Capture the cell that displays the provided text and extract its [x, y] central coordinate. 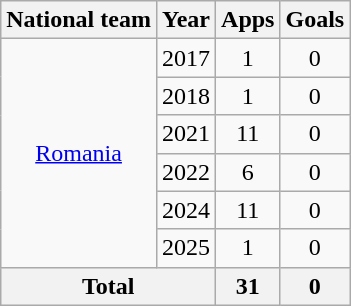
National team [79, 20]
Apps [248, 20]
2024 [186, 210]
31 [248, 286]
6 [248, 172]
Romania [79, 153]
2025 [186, 248]
Goals [315, 20]
2018 [186, 96]
Year [186, 20]
2021 [186, 134]
Total [108, 286]
2017 [186, 58]
2022 [186, 172]
